Pinpoint the cell where the given text exists, returning its (X, Y) midpoint coordinate. 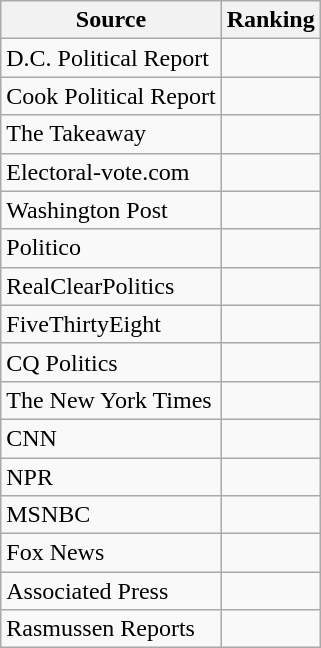
FiveThirtyEight (111, 324)
D.C. Political Report (111, 58)
Electoral-vote.com (111, 172)
Fox News (111, 553)
Source (111, 20)
The New York Times (111, 400)
Cook Political Report (111, 96)
Ranking (270, 20)
CQ Politics (111, 362)
NPR (111, 477)
CNN (111, 438)
Washington Post (111, 210)
The Takeaway (111, 134)
Rasmussen Reports (111, 629)
RealClearPolitics (111, 286)
Associated Press (111, 591)
MSNBC (111, 515)
Politico (111, 248)
